Search for the cell housing the specified text and yield its (X, Y) center coordinate. 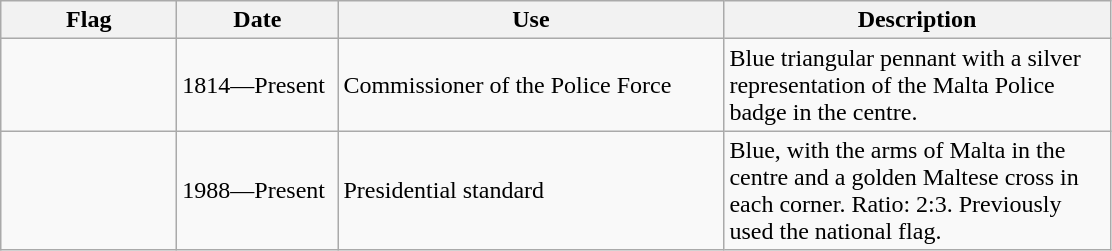
Presidential standard (531, 190)
1814—Present (258, 85)
Blue, with the arms of Malta in the centre and a golden Maltese cross in each corner. Ratio: 2:3. Previously used the national flag. (917, 190)
Flag (89, 20)
Use (531, 20)
1988—Present (258, 190)
Blue triangular pennant with a silver representation of the Malta Police badge in the centre. (917, 85)
Commissioner of the Police Force (531, 85)
Date (258, 20)
Description (917, 20)
